Locate the cell with the specified text and output its (x, y) center coordinate. 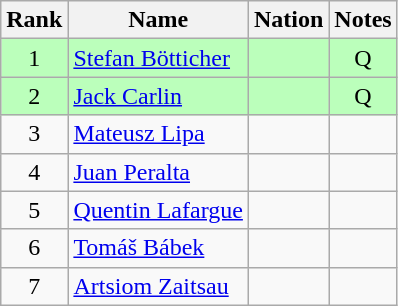
6 (34, 248)
Stefan Bötticher (158, 58)
Tomáš Bábek (158, 248)
Jack Carlin (158, 96)
Notes (363, 20)
Artsiom Zaitsau (158, 286)
4 (34, 172)
2 (34, 96)
Nation (288, 20)
Rank (34, 20)
3 (34, 134)
1 (34, 58)
Juan Peralta (158, 172)
5 (34, 210)
Name (158, 20)
7 (34, 286)
Mateusz Lipa (158, 134)
Quentin Lafargue (158, 210)
